Scan for the cell matching the given text and deliver its [x, y] coordinate at center. 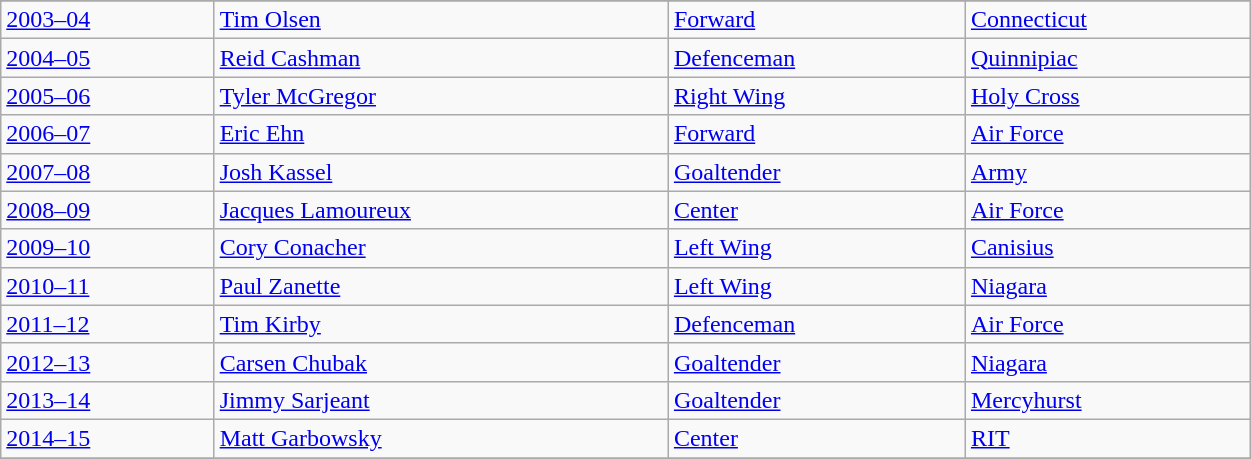
Paul Zanette [441, 286]
Matt Garbowsky [441, 438]
2008–09 [108, 210]
Tyler McGregor [441, 96]
Jimmy Sarjeant [441, 400]
Canisius [1108, 248]
Jacques Lamoureux [441, 210]
2010–11 [108, 286]
2007–08 [108, 172]
Reid Cashman [441, 58]
Cory Conacher [441, 248]
2003–04 [108, 20]
Mercyhurst [1108, 400]
2014–15 [108, 438]
2013–14 [108, 400]
Tim Olsen [441, 20]
2012–13 [108, 362]
2011–12 [108, 324]
Army [1108, 172]
2005–06 [108, 96]
Holy Cross [1108, 96]
RIT [1108, 438]
Tim Kirby [441, 324]
2004–05 [108, 58]
Right Wing [816, 96]
2009–10 [108, 248]
Quinnipiac [1108, 58]
Carsen Chubak [441, 362]
Eric Ehn [441, 134]
2006–07 [108, 134]
Josh Kassel [441, 172]
Connecticut [1108, 20]
